Provide the (x, y) coordinate of the cell's center where the given text is located.  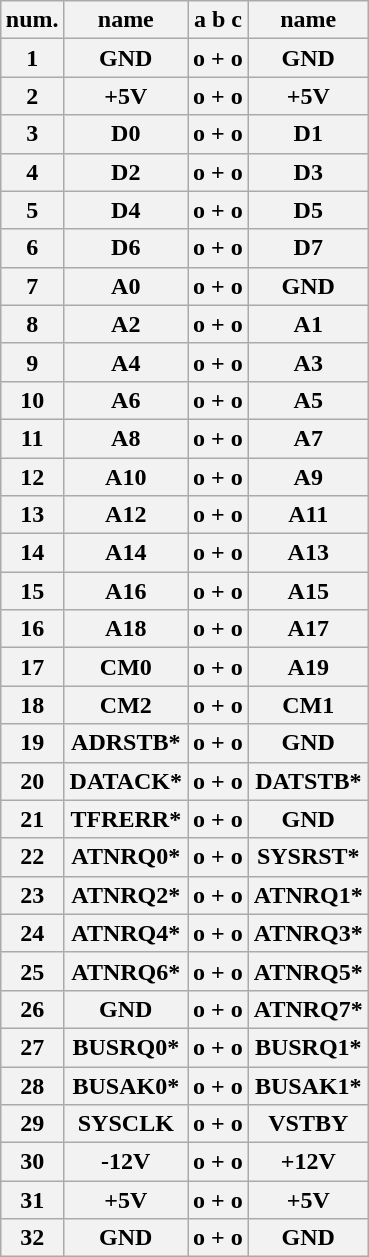
29 (32, 1124)
+12V (308, 1162)
ATNRQ2* (126, 895)
A1 (308, 324)
D1 (308, 134)
A12 (126, 515)
6 (32, 248)
22 (32, 857)
BUSAK1* (308, 1085)
BUSAK0* (126, 1085)
ATNRQ1* (308, 895)
CM2 (126, 705)
A2 (126, 324)
D4 (126, 210)
28 (32, 1085)
D6 (126, 248)
SYSCLK (126, 1124)
D5 (308, 210)
26 (32, 1009)
A6 (126, 400)
D3 (308, 172)
A18 (126, 629)
24 (32, 933)
A4 (126, 362)
ATNRQ6* (126, 971)
12 (32, 477)
11 (32, 438)
ATNRQ7* (308, 1009)
A10 (126, 477)
num. (32, 20)
15 (32, 591)
23 (32, 895)
D7 (308, 248)
ADRSTB* (126, 743)
A0 (126, 286)
SYSRST* (308, 857)
8 (32, 324)
DATACK* (126, 781)
27 (32, 1047)
ATNRQ5* (308, 971)
BUSRQ0* (126, 1047)
A9 (308, 477)
5 (32, 210)
A15 (308, 591)
25 (32, 971)
TFRERR* (126, 819)
18 (32, 705)
10 (32, 400)
D2 (126, 172)
A11 (308, 515)
DATSTB* (308, 781)
1 (32, 58)
9 (32, 362)
A5 (308, 400)
-12V (126, 1162)
32 (32, 1238)
21 (32, 819)
13 (32, 515)
CM0 (126, 667)
A17 (308, 629)
a b c (218, 20)
VSTBY (308, 1124)
A7 (308, 438)
ATNRQ0* (126, 857)
A14 (126, 553)
A8 (126, 438)
19 (32, 743)
A3 (308, 362)
A19 (308, 667)
ATNRQ4* (126, 933)
CM1 (308, 705)
20 (32, 781)
7 (32, 286)
ATNRQ3* (308, 933)
4 (32, 172)
31 (32, 1200)
BUSRQ1* (308, 1047)
17 (32, 667)
2 (32, 96)
14 (32, 553)
A13 (308, 553)
D0 (126, 134)
30 (32, 1162)
A16 (126, 591)
3 (32, 134)
16 (32, 629)
